Output the [x, y] coordinate of the center of the cell containing the given text.  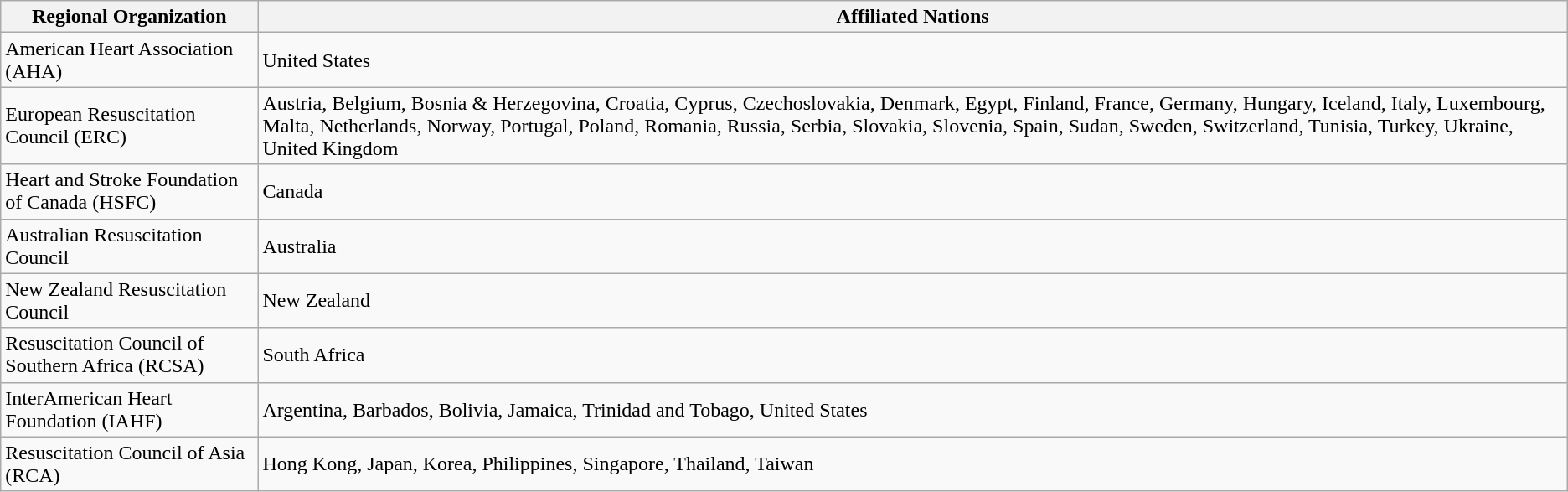
InterAmerican Heart Foundation (IAHF) [129, 409]
Argentina, Barbados, Bolivia, Jamaica, Trinidad and Tobago, United States [913, 409]
Canada [913, 191]
Regional Organization [129, 17]
New Zealand Resuscitation Council [129, 300]
Heart and Stroke Foundation of Canada (HSFC) [129, 191]
United States [913, 60]
Resuscitation Council of Southern Africa (RCSA) [129, 355]
Resuscitation Council of Asia (RCA) [129, 464]
South Africa [913, 355]
Affiliated Nations [913, 17]
Australia [913, 246]
Hong Kong, Japan, Korea, Philippines, Singapore, Thailand, Taiwan [913, 464]
European Resuscitation Council (ERC) [129, 126]
Australian Resuscitation Council [129, 246]
New Zealand [913, 300]
American Heart Association (AHA) [129, 60]
